Return the (X, Y) coordinate for the center point of the cell that contains the specified text.  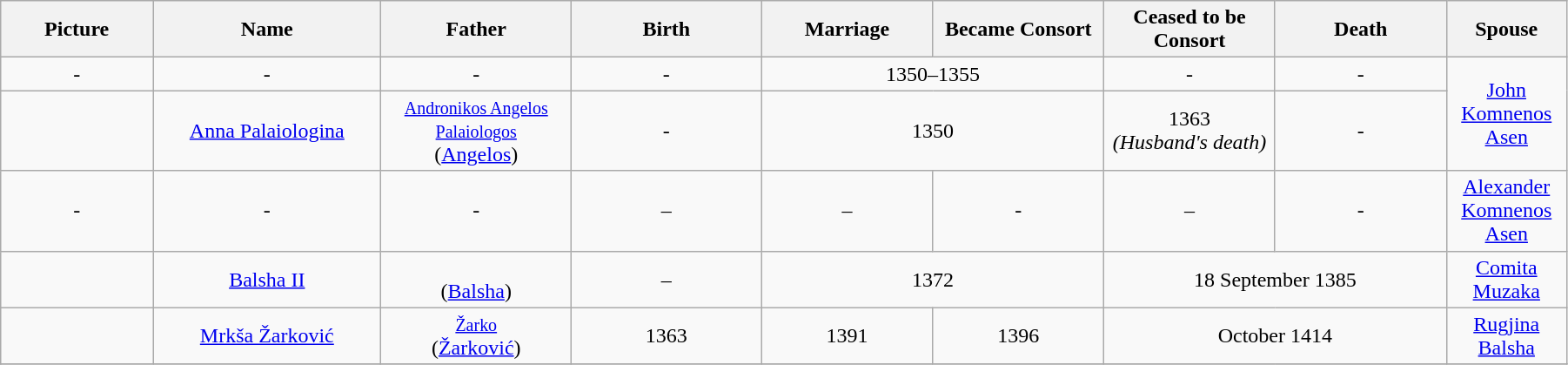
1396 (1018, 336)
1350 (933, 131)
Andronikos Angelos Palaiologos(Angelos) (477, 131)
Comita Muzaka (1506, 279)
John Komnenos Asen (1506, 114)
Birth (667, 30)
Picture (77, 30)
Spouse (1506, 30)
1363(Husband's death) (1190, 131)
(Balsha) (477, 279)
Mrkša Žarković (267, 336)
18 September 1385 (1276, 279)
1350–1355 (933, 74)
1363 (667, 336)
Balsha II (267, 279)
1391 (848, 336)
Rugjina Balsha (1506, 336)
October 1414 (1276, 336)
Alexander Komnenos Asen (1506, 211)
Father (477, 30)
Marriage (848, 30)
Anna Palaiologina (267, 131)
1372 (933, 279)
Death (1361, 30)
Became Consort (1018, 30)
Ceased to be Consort (1190, 30)
Žarko(Žarković) (477, 336)
Name (267, 30)
